Pinpoint the cell where the given text exists, returning its (X, Y) midpoint coordinate. 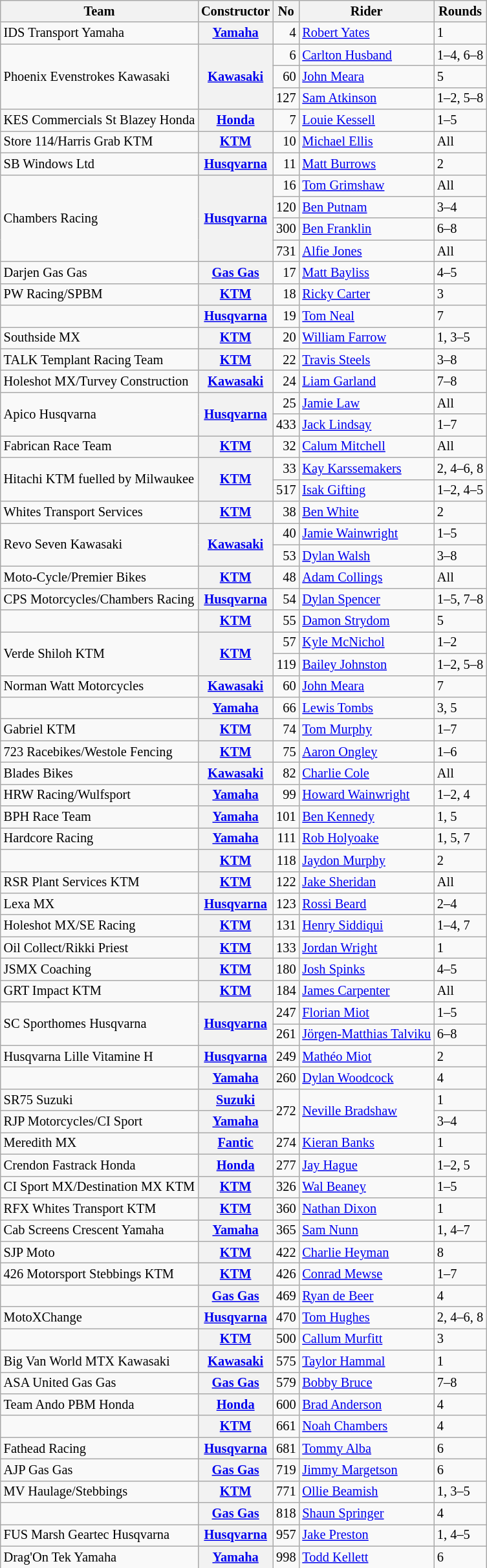
PW Racing/SPBM (100, 294)
Revo Seven Kawasaki (100, 545)
Robert Yates (366, 33)
1, 4–7 (460, 1230)
66 (286, 708)
MotoXChange (100, 1318)
74 (286, 730)
Husqvarna Lille Vitamine H (100, 1056)
16 (286, 186)
Ryan de Beer (366, 1296)
Dylan Woodcock (366, 1078)
TALK Templant Racing Team (100, 360)
Jake Sheridan (366, 882)
1–2, 4–5 (460, 490)
469 (286, 1296)
300 (286, 229)
Brad Anderson (366, 1404)
1, 5 (460, 817)
19 (286, 316)
260 (286, 1078)
Tom Grimshaw (366, 186)
Charlie Cole (366, 773)
111 (286, 838)
Jörgen-Matthias Talviku (366, 1034)
470 (286, 1318)
575 (286, 1361)
Big Van World MTX Kawasaki (100, 1361)
BPH Race Team (100, 817)
731 (286, 251)
1, 4–5 (460, 1535)
Darjen Gas Gas (100, 272)
55 (286, 621)
101 (286, 817)
Kieran Banks (366, 1143)
CPS Motorcycles/Chambers Racing (100, 599)
Store 114/Harris Grab KTM (100, 142)
KES Commercials St Blazey Honda (100, 120)
Chambers Racing (100, 219)
Jake Preston (366, 1535)
Apico Husqvarna (100, 414)
Josh Spinks (366, 969)
261 (286, 1034)
360 (286, 1208)
20 (286, 338)
Team Ando PBM Honda (100, 1404)
247 (286, 1013)
RJP Motorcycles/CI Sport (100, 1122)
426 Motorsport Stebbings KTM (100, 1274)
Tom Neal (366, 316)
Florian Miot (366, 1013)
HRW Racing/Wulfsport (100, 795)
RFX Whites Transport KTM (100, 1208)
Adam Collings (366, 577)
Rob Holyoake (366, 838)
Mathéo Miot (366, 1056)
277 (286, 1165)
William Farrow (366, 338)
274 (286, 1143)
272 (286, 1110)
Jamie Law (366, 403)
Rounds (460, 11)
Matt Burrows (366, 164)
Damon Strydom (366, 621)
48 (286, 577)
Ben Kennedy (366, 817)
Sam Nunn (366, 1230)
Meredith MX (100, 1143)
Ben Franklin (366, 229)
MV Haulage/Stebbings (100, 1492)
JSMX Coaching (100, 969)
Gabriel KTM (100, 730)
719 (286, 1470)
Ollie Beamish (366, 1492)
FUS Marsh Geartec Husqvarna (100, 1535)
Phoenix Evenstrokes Kawasaki (100, 76)
Whites Transport Services (100, 512)
10 (286, 142)
11 (286, 164)
Jay Hague (366, 1165)
Blades Bikes (100, 773)
Carlton Husband (366, 55)
661 (286, 1426)
24 (286, 381)
118 (286, 860)
365 (286, 1230)
Cab Screens Crescent Yamaha (100, 1230)
Lewis Tombs (366, 708)
249 (286, 1056)
40 (286, 534)
Taylor Hammal (366, 1361)
Kay Karssemakers (366, 468)
Louie Kessell (366, 120)
Southside MX (100, 338)
1–2, 5 (460, 1165)
38 (286, 512)
James Carpenter (366, 991)
Norman Watt Motorcycles (100, 686)
GRT Impact KTM (100, 991)
Calum Mitchell (366, 446)
433 (286, 425)
Alfie Jones (366, 251)
Jordan Wright (366, 948)
1–2, 4 (460, 795)
422 (286, 1252)
Tom Hughes (366, 1318)
Moto-Cycle/Premier Bikes (100, 577)
Jamie Wainwright (366, 534)
82 (286, 773)
Sam Atkinson (366, 98)
Isak Gifting (366, 490)
53 (286, 556)
Verde Shiloh KTM (100, 653)
CI Sport MX/Destination MX KTM (100, 1187)
75 (286, 752)
Aaron Ongley (366, 752)
RSR Plant Services KTM (100, 882)
Team (100, 11)
123 (286, 904)
Charlie Heyman (366, 1252)
Henry Siddiqui (366, 926)
Fabrican Race Team (100, 446)
99 (286, 795)
Rossi Beard (366, 904)
517 (286, 490)
Ben White (366, 512)
957 (286, 1535)
133 (286, 948)
Ben Putnam (366, 207)
122 (286, 882)
723 Racebikes/Westole Fencing (100, 752)
25 (286, 403)
22 (286, 360)
1–6 (460, 752)
Hitachi KTM fuelled by Milwaukee (100, 479)
SR75 Suzuki (100, 1100)
2–4 (460, 904)
Bailey Johnston (366, 664)
Lexa MX (100, 904)
3, 5 (460, 708)
1–5, 7–8 (460, 599)
18 (286, 294)
771 (286, 1492)
Liam Garland (366, 381)
Todd Kellett (366, 1557)
Tommy Alba (366, 1448)
Michael Ellis (366, 142)
131 (286, 926)
Oil Collect/Rikki Priest (100, 948)
Crendon Fastrack Honda (100, 1165)
600 (286, 1404)
426 (286, 1274)
IDS Transport Yamaha (100, 33)
Kyle McNichol (366, 642)
Neville Bradshaw (366, 1110)
Constructor (235, 11)
998 (286, 1557)
1–4, 6–8 (460, 55)
681 (286, 1448)
Travis Steels (366, 360)
Dylan Spencer (366, 599)
ASA United Gas Gas (100, 1383)
120 (286, 207)
127 (286, 98)
119 (286, 664)
Callum Murfitt (366, 1339)
Conrad Mewse (366, 1274)
Bobby Bruce (366, 1383)
8 (460, 1252)
Jaydon Murphy (366, 860)
Jack Lindsay (366, 425)
Holeshot MX/Turvey Construction (100, 381)
Fantic (235, 1143)
Matt Bayliss (366, 272)
579 (286, 1383)
818 (286, 1514)
1–2 (460, 642)
Rider (366, 11)
Shaun Springer (366, 1514)
54 (286, 599)
57 (286, 642)
Suzuki (235, 1100)
1, 5, 7 (460, 838)
1–4, 7 (460, 926)
SB Windows Ltd (100, 164)
Noah Chambers (366, 1426)
Tom Murphy (366, 730)
Fathead Racing (100, 1448)
33 (286, 468)
500 (286, 1339)
Dylan Walsh (366, 556)
Hardcore Racing (100, 838)
Howard Wainwright (366, 795)
No (286, 11)
32 (286, 446)
SJP Moto (100, 1252)
Drag'On Tek Yamaha (100, 1557)
SC Sporthomes Husqvarna (100, 1023)
326 (286, 1187)
Jimmy Margetson (366, 1470)
AJP Gas Gas (100, 1470)
17 (286, 272)
Ricky Carter (366, 294)
184 (286, 991)
Holeshot MX/SE Racing (100, 926)
180 (286, 969)
Wal Beaney (366, 1187)
Nathan Dixon (366, 1208)
